Identify which cell holds the provided text, then report its (X, Y) central coordinate. 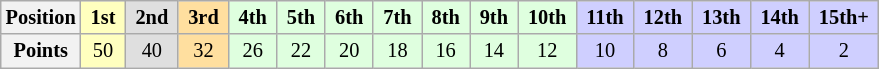
10th (547, 17)
26 (253, 51)
7th (397, 17)
Points (41, 51)
20 (349, 51)
9th (494, 17)
2nd (152, 17)
50 (104, 51)
10 (604, 51)
32 (203, 51)
4th (253, 17)
3rd (203, 17)
6th (349, 17)
11th (604, 17)
40 (152, 51)
18 (397, 51)
5th (301, 17)
16 (446, 51)
22 (301, 51)
15th+ (844, 17)
13th (721, 17)
8th (446, 17)
4 (779, 51)
12 (547, 51)
12th (663, 17)
14 (494, 51)
2 (844, 51)
8 (663, 51)
Position (41, 17)
14th (779, 17)
6 (721, 51)
1st (104, 17)
